Extract the (x, y) coordinate from the center of the cell holding the provided text.  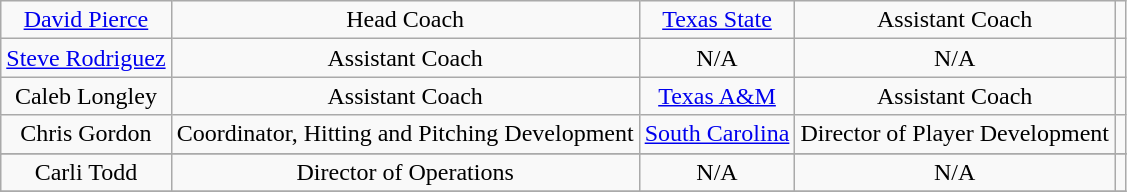
South Carolina (717, 134)
Director of Operations (405, 172)
Head Coach (405, 20)
Director of Player Development (955, 134)
Steve Rodriguez (86, 58)
Texas A&M (717, 96)
Carli Todd (86, 172)
Chris Gordon (86, 134)
Coordinator, Hitting and Pitching Development (405, 134)
David Pierce (86, 20)
Caleb Longley (86, 96)
Texas State (717, 20)
